Pinpoint the cell where the given text exists, returning its (X, Y) midpoint coordinate. 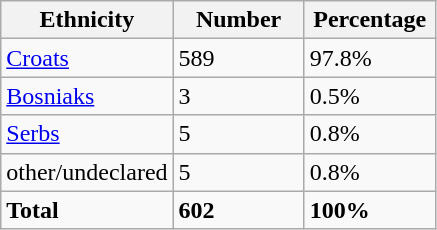
0.5% (370, 96)
589 (238, 58)
97.8% (370, 58)
3 (238, 96)
Percentage (370, 20)
100% (370, 210)
Bosniaks (87, 96)
602 (238, 210)
Total (87, 210)
Number (238, 20)
Croats (87, 58)
Ethnicity (87, 20)
other/undeclared (87, 172)
Serbs (87, 134)
